Pinpoint the cell where the given text exists, returning its (x, y) midpoint coordinate. 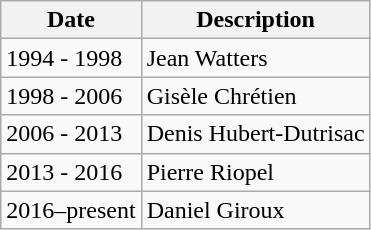
Daniel Giroux (256, 210)
2006 - 2013 (71, 134)
Pierre Riopel (256, 172)
1998 - 2006 (71, 96)
Date (71, 20)
Description (256, 20)
2016–present (71, 210)
2013 - 2016 (71, 172)
Denis Hubert-Dutrisac (256, 134)
Gisèle Chrétien (256, 96)
Jean Watters (256, 58)
1994 - 1998 (71, 58)
